For the text-containing cell, return its midpoint in [x, y] coordinate format. 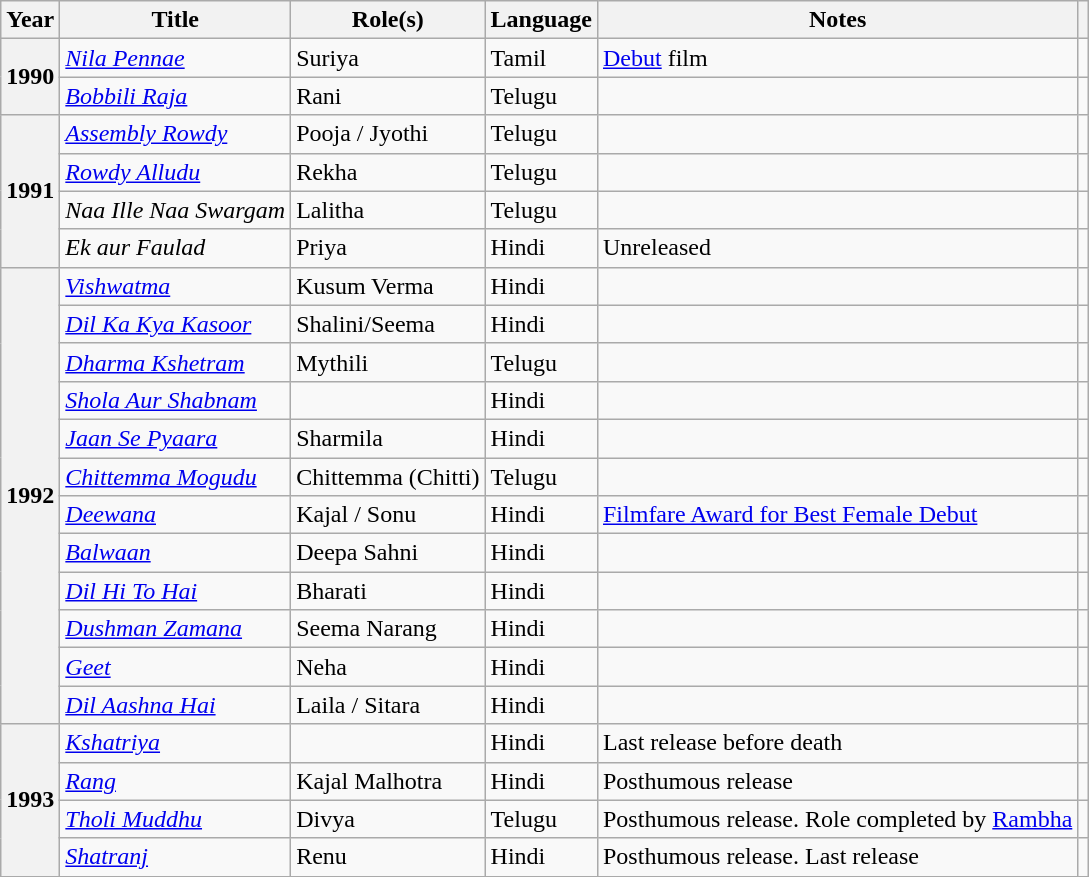
Filmfare Award for Best Female Debut [837, 515]
Year [30, 20]
Tamil [541, 58]
Tholi Muddhu [176, 819]
Ek aur Faulad [176, 248]
Assembly Rowdy [176, 134]
Kajal Malhotra [388, 781]
Shatranj [176, 857]
Laila / Sitara [388, 705]
Deepa Sahni [388, 553]
Deewana [176, 515]
Rani [388, 96]
Nila Pennae [176, 58]
Neha [388, 667]
Dushman Zamana [176, 629]
Posthumous release. Role completed by Rambha [837, 819]
Sharmila [388, 438]
Last release before death [837, 743]
Notes [837, 20]
Rang [176, 781]
Vishwatma [176, 286]
Bobbili Raja [176, 96]
Posthumous release. Last release [837, 857]
Renu [388, 857]
Mythili [388, 362]
Suriya [388, 58]
Geet [176, 667]
Dharma Kshetram [176, 362]
Title [176, 20]
Dil Aashna Hai [176, 705]
Balwaan [176, 553]
Shola Aur Shabnam [176, 400]
Language [541, 20]
Kusum Verma [388, 286]
Role(s) [388, 20]
Kshatriya [176, 743]
Jaan Se Pyaara [176, 438]
Chittemma Mogudu [176, 477]
Bharati [388, 591]
Lalitha [388, 210]
Seema Narang [388, 629]
Debut film [837, 58]
1993 [30, 800]
Dil Hi To Hai [176, 591]
Posthumous release [837, 781]
Priya [388, 248]
Kajal / Sonu [388, 515]
Chittemma (Chitti) [388, 477]
Rowdy Alludu [176, 172]
1992 [30, 496]
Pooja / Jyothi [388, 134]
Rekha [388, 172]
Naa Ille Naa Swargam [176, 210]
Shalini/Seema [388, 324]
Unreleased [837, 248]
1991 [30, 191]
Dil Ka Kya Kasoor [176, 324]
Divya [388, 819]
1990 [30, 77]
